Output the [x, y] coordinate of the center of the cell containing the given text.  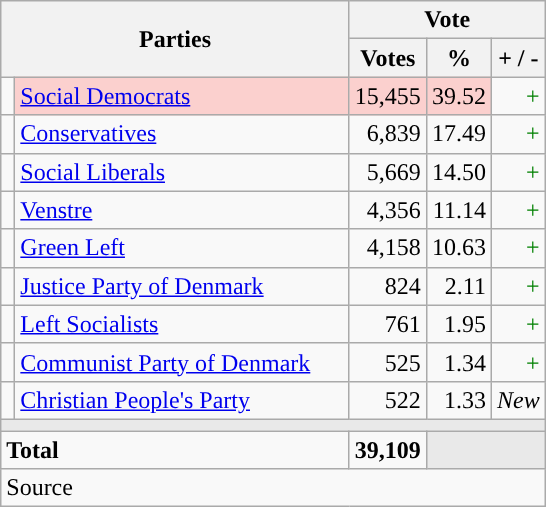
New [518, 400]
522 [388, 400]
Vote [447, 20]
Votes [388, 58]
Venstre [182, 210]
+ / - [518, 58]
1.33 [458, 400]
10.63 [458, 248]
Justice Party of Denmark [182, 286]
1.34 [458, 362]
Green Left [182, 248]
4,356 [388, 210]
Social Liberals [182, 172]
15,455 [388, 96]
Left Socialists [182, 324]
6,839 [388, 134]
% [458, 58]
14.50 [458, 172]
Total [176, 449]
1.95 [458, 324]
525 [388, 362]
4,158 [388, 248]
Conservatives [182, 134]
Parties [176, 39]
Christian People's Party [182, 400]
Communist Party of Denmark [182, 362]
39.52 [458, 96]
824 [388, 286]
39,109 [388, 449]
761 [388, 324]
5,669 [388, 172]
Social Democrats [182, 96]
11.14 [458, 210]
Source [273, 488]
2.11 [458, 286]
17.49 [458, 134]
